From the cell containing the given text, extract its center point as [x, y] coordinate. 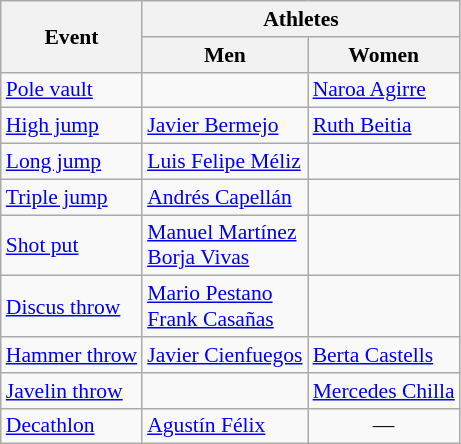
High jump [72, 126]
Manuel MartínezBorja Vivas [224, 246]
Discus throw [72, 306]
Andrés Capellán [224, 197]
Shot put [72, 246]
Men [224, 55]
Decathlon [72, 426]
Javelin throw [72, 391]
Pole vault [72, 90]
Hammer throw [72, 355]
Long jump [72, 162]
Javier Cienfuegos [224, 355]
Triple jump [72, 197]
Naroa Agirre [384, 90]
Mario PestanoFrank Casañas [224, 306]
Women [384, 55]
Luis Felipe Méliz [224, 162]
— [384, 426]
Berta Castells [384, 355]
Mercedes Chilla [384, 391]
Agustín Félix [224, 426]
Athletes [301, 19]
Event [72, 36]
Javier Bermejo [224, 126]
Ruth Beitia [384, 126]
